Locate the cell with the specified text and output its (x, y) center coordinate. 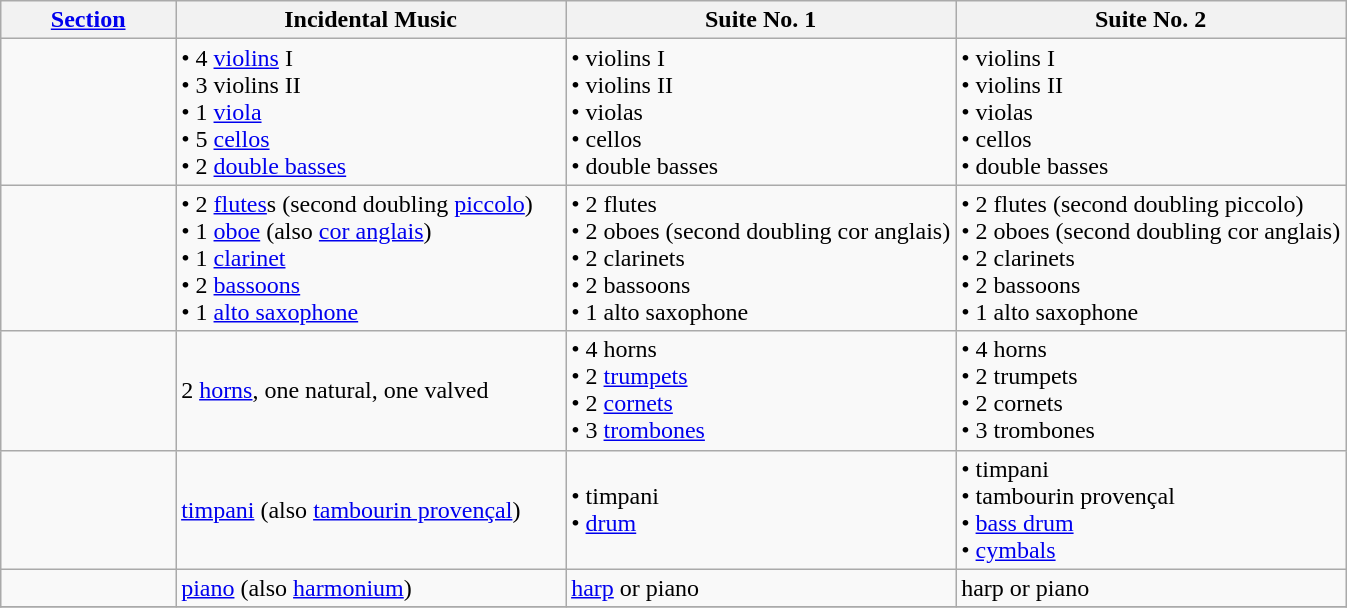
• 4 violins I• 3 violins II• 1 viola• 5 cellos• 2 double basses (371, 112)
Incidental Music (371, 20)
piano (also harmonium) (371, 588)
• timpani • tambourin provençal• bass drum• cymbals (1151, 510)
Suite No. 2 (1151, 20)
timpani (also tambourin provençal) (371, 510)
• timpani• drum (761, 510)
• 2 flutess (second doubling piccolo)• 1 oboe (also cor anglais)• 1 clarinet• 2 bassoons• 1 alto saxophone (371, 258)
2 horns, one natural, one valved (371, 390)
Section (88, 20)
• 2 flutes (second doubling piccolo)• 2 oboes (second doubling cor anglais)• 2 clarinets• 2 bassoons• 1 alto saxophone (1151, 258)
Suite No. 1 (761, 20)
• 2 flutes• 2 oboes (second doubling cor anglais)• 2 clarinets• 2 bassoons• 1 alto saxophone (761, 258)
